Scan for the cell matching the given text and deliver its [X, Y] coordinate at center. 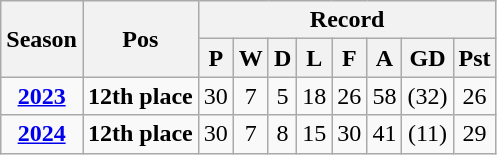
D [282, 58]
Record [347, 20]
29 [474, 134]
GD [428, 58]
Pst [474, 58]
2024 [42, 134]
2023 [42, 96]
F [350, 58]
(11) [428, 134]
8 [282, 134]
58 [384, 96]
P [216, 58]
5 [282, 96]
Season [42, 39]
A [384, 58]
18 [314, 96]
(32) [428, 96]
W [250, 58]
Pos [140, 39]
L [314, 58]
15 [314, 134]
41 [384, 134]
